Determine the (x, y) coordinate at the center of the cell enclosing the given text.  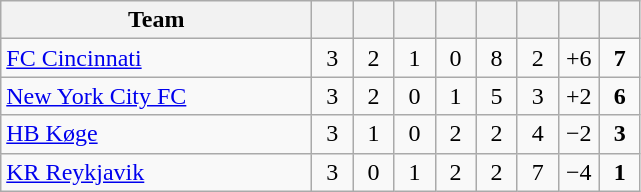
New York City FC (156, 96)
6 (620, 96)
−4 (578, 172)
HB Køge (156, 134)
Team (156, 20)
FC Cincinnati (156, 58)
−2 (578, 134)
+2 (578, 96)
4 (538, 134)
+6 (578, 58)
5 (496, 96)
8 (496, 58)
KR Reykjavik (156, 172)
